From the cell containing the given text, extract its center point as [X, Y] coordinate. 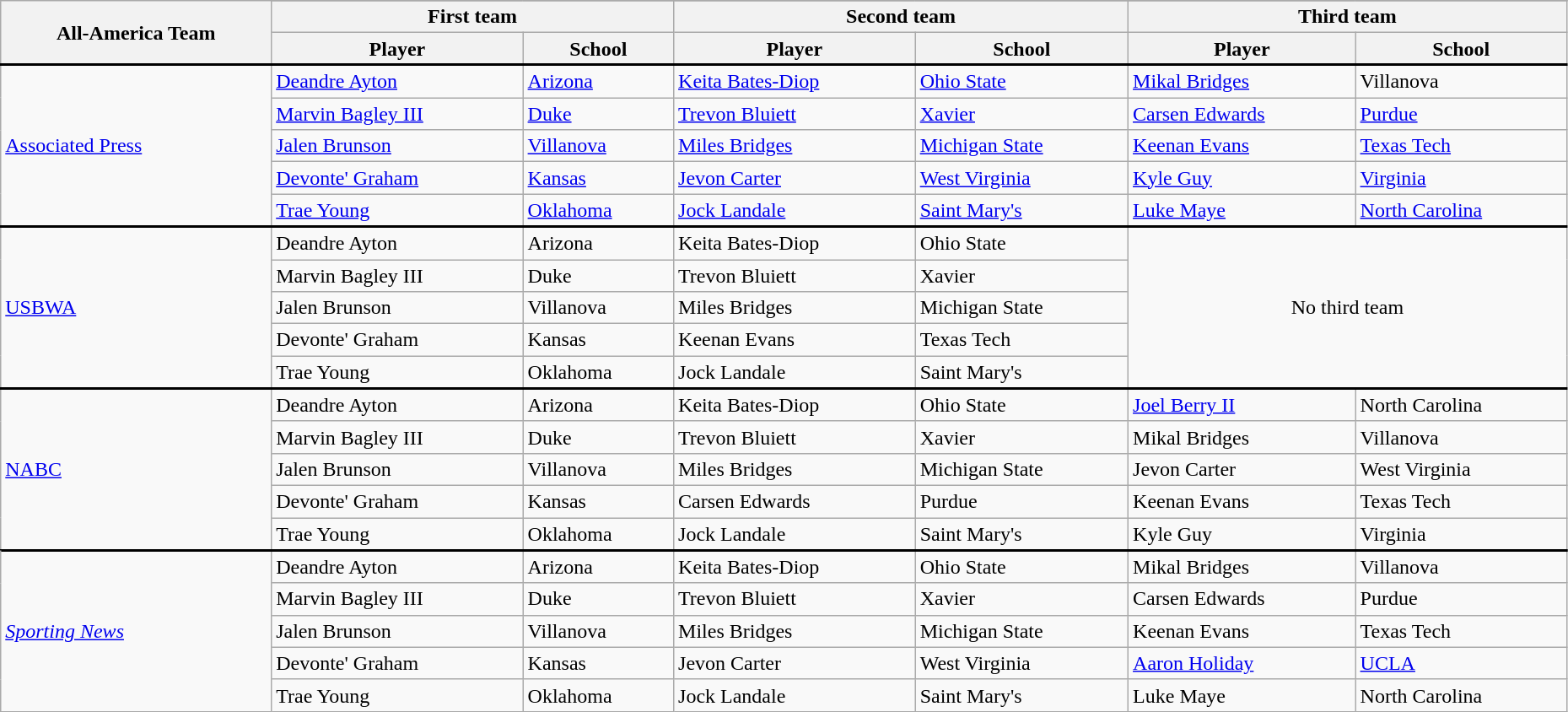
NABC [137, 469]
Joel Berry II [1242, 405]
All-America Team [137, 33]
Third team [1348, 17]
Sporting News [137, 631]
Second team [901, 17]
Associated Press [137, 146]
First team [472, 17]
UCLA [1461, 663]
USBWA [137, 308]
No third team [1348, 308]
Aaron Holiday [1242, 663]
